Identify which cell holds the provided text, then report its [x, y] central coordinate. 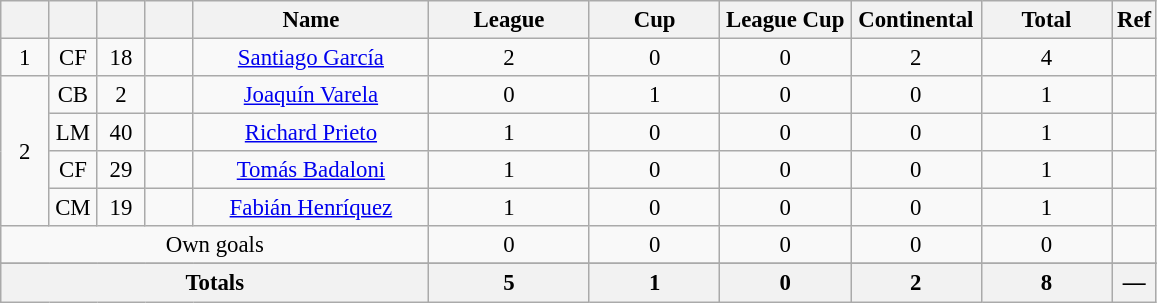
CM [73, 208]
Ref [1134, 20]
Santiago García [311, 58]
LM [73, 133]
Continental [916, 20]
Name [311, 20]
40 [121, 133]
League Cup [786, 20]
CB [73, 95]
4 [1046, 58]
League [510, 20]
Total [1046, 20]
Joaquín Varela [311, 95]
18 [121, 58]
8 [1046, 283]
19 [121, 208]
Tomás Badaloni [311, 170]
Own goals [215, 245]
Fabián Henríquez [311, 208]
Cup [654, 20]
Totals [215, 283]
29 [121, 170]
— [1134, 283]
5 [510, 283]
Richard Prieto [311, 133]
